Locate the cell with the specified text and output its [X, Y] center coordinate. 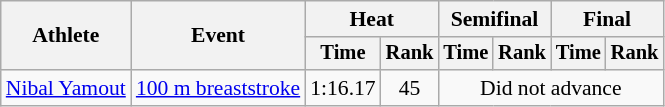
Semifinal [494, 19]
45 [410, 88]
Event [218, 36]
Athlete [66, 36]
Did not advance [550, 88]
Nibal Yamout [66, 88]
1:16.17 [342, 88]
Heat [372, 19]
100 m breaststroke [218, 88]
Final [607, 19]
